Scan for the cell matching the given text and deliver its [x, y] coordinate at center. 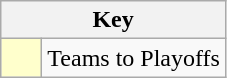
Teams to Playoffs [134, 58]
Key [114, 20]
